Output the (x, y) coordinate of the center of the cell containing the given text.  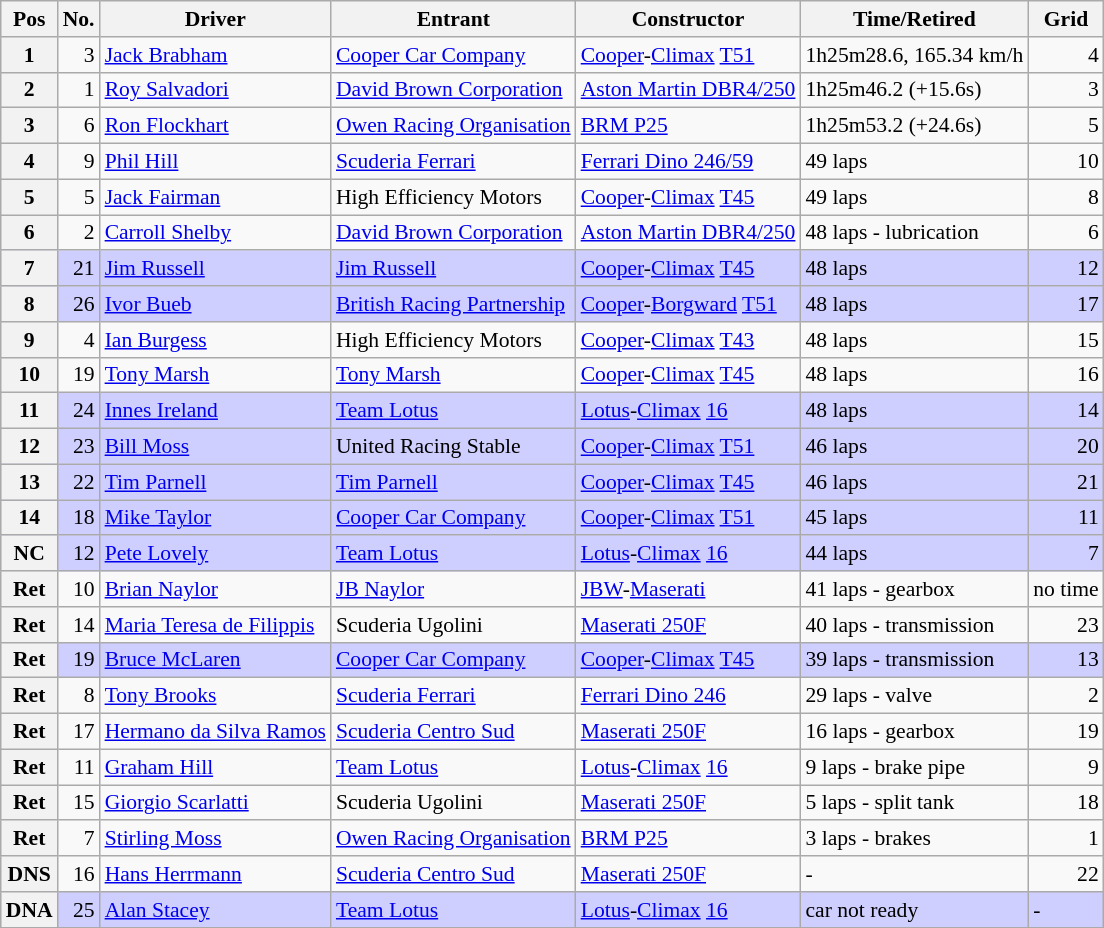
1h25m28.6, 165.34 km/h (914, 55)
Alan Stacey (216, 910)
no time (1066, 589)
car not ready (914, 910)
Ivor Bueb (216, 304)
Giorgio Scarlatti (216, 803)
Maria Teresa de Filippis (216, 625)
Ian Burgess (216, 340)
British Racing Partnership (454, 304)
DNA (30, 910)
Roy Salvadori (216, 90)
9 laps - brake pipe (914, 767)
3 laps - brakes (914, 839)
Brian Naylor (216, 589)
Grid (1066, 19)
48 laps - lubrication (914, 233)
Graham Hill (216, 767)
Entrant (454, 19)
26 (79, 304)
Cooper-Climax T43 (688, 340)
Hermano da Silva Ramos (216, 732)
Innes Ireland (216, 411)
45 laps (914, 518)
Tony Brooks (216, 696)
Time/Retired (914, 19)
Pete Lovely (216, 554)
25 (79, 910)
1h25m46.2 (+15.6s) (914, 90)
41 laps - gearbox (914, 589)
20 (1066, 447)
Ron Flockhart (216, 126)
JB Naylor (454, 589)
Jack Brabham (216, 55)
Constructor (688, 19)
United Racing Stable (454, 447)
Carroll Shelby (216, 233)
Cooper-Borgward T51 (688, 304)
16 laps - gearbox (914, 732)
No. (79, 19)
Stirling Moss (216, 839)
Pos (30, 19)
Driver (216, 19)
Jack Fairman (216, 197)
Hans Herrmann (216, 874)
Ferrari Dino 246 (688, 696)
1h25m53.2 (+24.6s) (914, 126)
24 (79, 411)
JBW-Maserati (688, 589)
Ferrari Dino 246/59 (688, 162)
5 laps - split tank (914, 803)
44 laps (914, 554)
NC (30, 554)
Phil Hill (216, 162)
40 laps - transmission (914, 625)
Bill Moss (216, 447)
29 laps - valve (914, 696)
39 laps - transmission (914, 660)
DNS (30, 874)
Bruce McLaren (216, 660)
Mike Taylor (216, 518)
